Pinpoint the cell where the given text exists, returning its (x, y) midpoint coordinate. 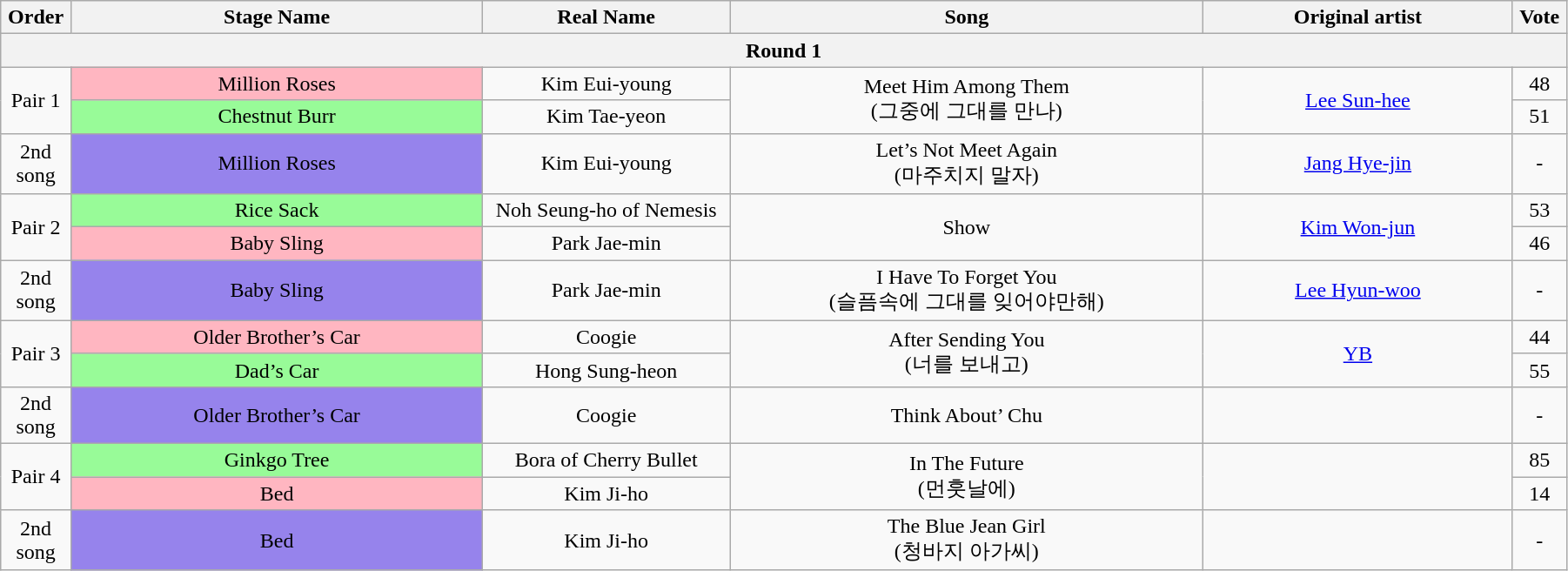
Let’s Not Meet Again(마주치지 말자) (967, 164)
Bora of Cherry Bullet (606, 460)
Pair 3 (37, 353)
Rice Sack (277, 211)
Think About’ Chu (967, 414)
Stage Name (277, 17)
I Have To Forget You(슬픔속에 그대를 잊어야만해) (967, 291)
Ginkgo Tree (277, 460)
Pair 2 (37, 227)
Kim Won-jun (1357, 227)
Lee Sun-hee (1357, 100)
Jang Hye-jin (1357, 164)
Meet Him Among Them(그중에 그대를 만나) (967, 100)
44 (1540, 337)
Round 1 (784, 50)
YB (1357, 353)
After Sending You(너를 보내고) (967, 353)
53 (1540, 211)
Hong Sung-heon (606, 370)
In The Future(먼훗날에) (967, 476)
46 (1540, 244)
85 (1540, 460)
Original artist (1357, 17)
Order (37, 17)
14 (1540, 494)
Lee Hyun-woo (1357, 291)
51 (1540, 117)
55 (1540, 370)
Pair 1 (37, 100)
Vote (1540, 17)
Real Name (606, 17)
Chestnut Burr (277, 117)
Dad’s Car (277, 370)
Show (967, 227)
Song (967, 17)
Pair 4 (37, 476)
Kim Tae-yeon (606, 117)
48 (1540, 84)
The Blue Jean Girl(청바지 아가씨) (967, 541)
Noh Seung-ho of Nemesis (606, 211)
